Scan for the cell matching the given text and deliver its (x, y) coordinate at center. 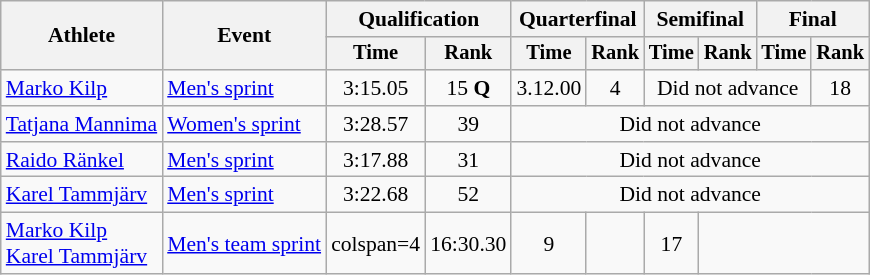
Women's sprint (244, 124)
Final (812, 19)
Semifinal (700, 19)
Marko KilpKarel Tammjärv (82, 244)
Marko Kilp (82, 88)
Raido Ränkel (82, 160)
colspan=4 (376, 244)
16:30.30 (468, 244)
39 (468, 124)
3.12.00 (548, 88)
Quarterfinal (577, 19)
3:17.88 (376, 160)
Tatjana Mannima (82, 124)
Men's team sprint (244, 244)
Athlete (82, 36)
3:22.68 (376, 195)
3:15.05 (376, 88)
4 (615, 88)
17 (672, 244)
Karel Tammjärv (82, 195)
Event (244, 36)
Qualification (418, 19)
15 Q (468, 88)
3:28.57 (376, 124)
31 (468, 160)
9 (548, 244)
52 (468, 195)
18 (840, 88)
